Return [X, Y] of the center of cell containing provided text 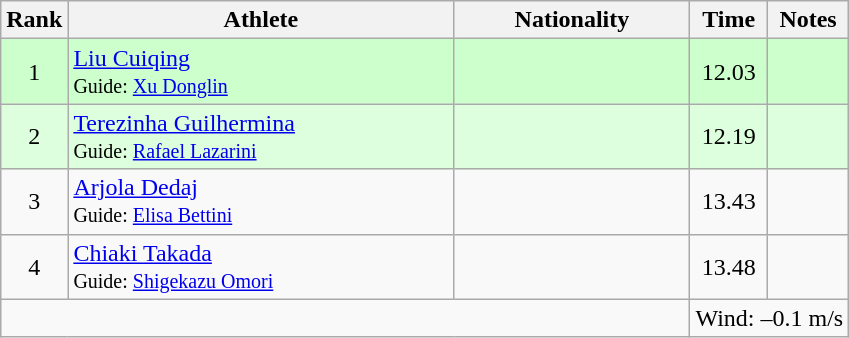
Athlete [261, 20]
2 [34, 136]
13.48 [728, 266]
3 [34, 202]
Arjola DedajGuide: Elisa Bettini [261, 202]
Notes [808, 20]
1 [34, 72]
4 [34, 266]
Wind: –0.1 m/s [770, 318]
Nationality [572, 20]
13.43 [728, 202]
12.19 [728, 136]
Liu CuiqingGuide: Xu Donglin [261, 72]
Terezinha GuilherminaGuide: Rafael Lazarini [261, 136]
12.03 [728, 72]
Time [728, 20]
Chiaki TakadaGuide: Shigekazu Omori [261, 266]
Rank [34, 20]
